Capture the cell that displays the provided text and extract its (X, Y) central coordinate. 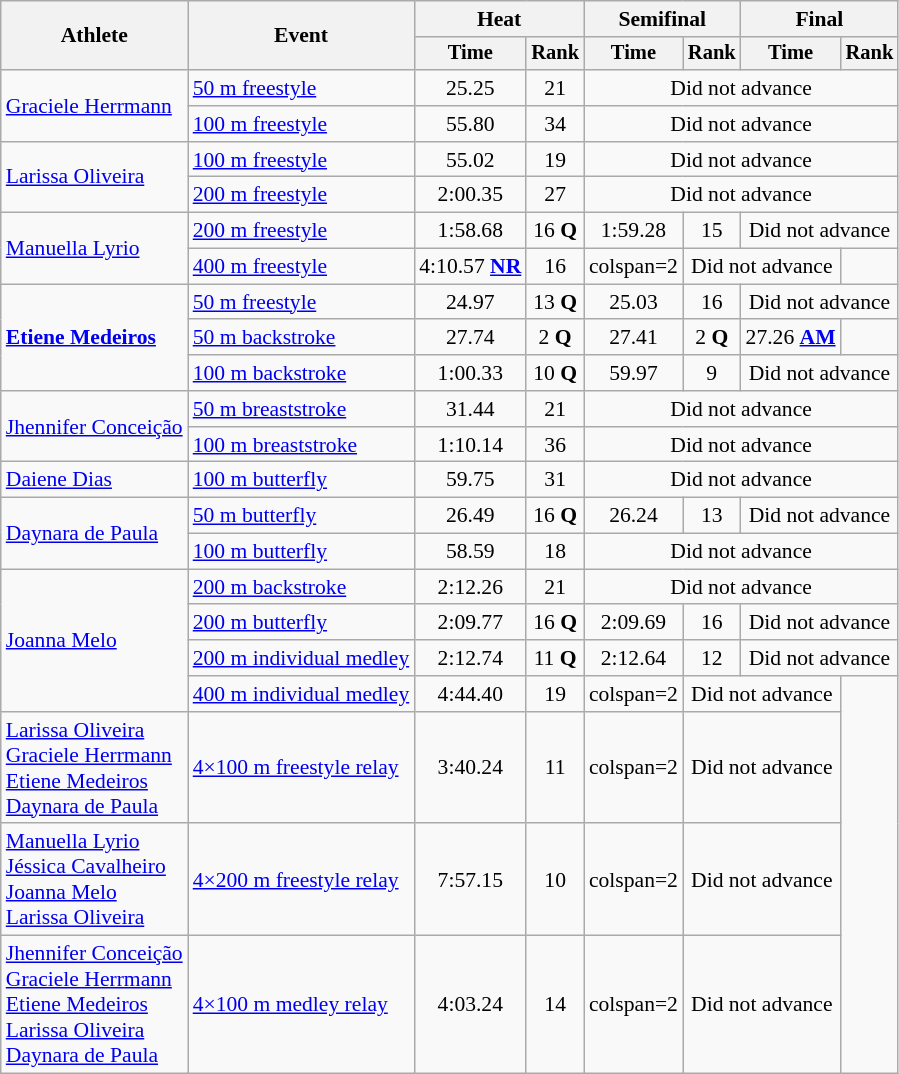
Manuella LyrioJéssica CavalheiroJoanna MeloLarissa Oliveira (94, 880)
55.80 (470, 124)
Larissa Oliveira (94, 178)
26.24 (634, 516)
34 (555, 124)
27.74 (470, 338)
27.26 AM (791, 338)
50 m butterfly (302, 516)
200 m individual medley (302, 658)
4:44.40 (470, 694)
4:10.57 NR (470, 267)
13 (712, 516)
1:59.28 (634, 231)
25.03 (634, 302)
4:03.24 (470, 1005)
14 (555, 1005)
1:10.14 (470, 445)
11 Q (555, 658)
400 m freestyle (302, 267)
50 m backstroke (302, 338)
24.97 (470, 302)
2:00.35 (470, 195)
Event (302, 36)
36 (555, 445)
Jhennifer ConceiçãoGraciele HerrmannEtiene MedeirosLarissa OliveiraDaynara de Paula (94, 1005)
15 (712, 231)
55.02 (470, 160)
100 m breaststroke (302, 445)
Daynara de Paula (94, 534)
2:09.69 (634, 623)
10 (555, 880)
Larissa OliveiraGraciele HerrmannEtiene MedeirosDaynara de Paula (94, 768)
4×200 m freestyle relay (302, 880)
59.97 (634, 373)
Jhennifer Conceição (94, 426)
3:40.24 (470, 768)
26.49 (470, 516)
2:12.64 (634, 658)
200 m butterfly (302, 623)
10 Q (555, 373)
2:09.77 (470, 623)
2:12.74 (470, 658)
1:00.33 (470, 373)
4×100 m freestyle relay (302, 768)
18 (555, 552)
27 (555, 195)
27.41 (634, 338)
7:57.15 (470, 880)
Semifinal (662, 19)
200 m backstroke (302, 587)
Athlete (94, 36)
Manuella Lyrio (94, 248)
Graciele Herrmann (94, 106)
Joanna Melo (94, 640)
100 m backstroke (302, 373)
31.44 (470, 409)
25.25 (470, 88)
11 (555, 768)
Heat (499, 19)
31 (555, 480)
58.59 (470, 552)
4×100 m medley relay (302, 1005)
2:12.26 (470, 587)
Final (820, 19)
Etiene Medeiros (94, 338)
9 (712, 373)
Daiene Dias (94, 480)
50 m breaststroke (302, 409)
13 Q (555, 302)
400 m individual medley (302, 694)
12 (712, 658)
1:58.68 (470, 231)
59.75 (470, 480)
